Determine the [x, y] coordinate at the center of the cell enclosing the given text.  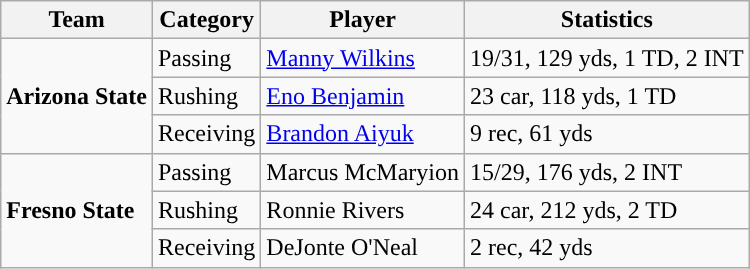
Ronnie Rivers [363, 210]
Marcus McMaryion [363, 172]
24 car, 212 yds, 2 TD [608, 210]
Manny Wilkins [363, 58]
Fresno State [77, 210]
23 car, 118 yds, 1 TD [608, 96]
DeJonte O'Neal [363, 248]
Brandon Aiyuk [363, 134]
Arizona State [77, 96]
19/31, 129 yds, 1 TD, 2 INT [608, 58]
Statistics [608, 20]
2 rec, 42 yds [608, 248]
15/29, 176 yds, 2 INT [608, 172]
Category [206, 20]
Team [77, 20]
Player [363, 20]
Eno Benjamin [363, 96]
9 rec, 61 yds [608, 134]
